Determine the (x, y) coordinate at the center of the cell enclosing the given text.  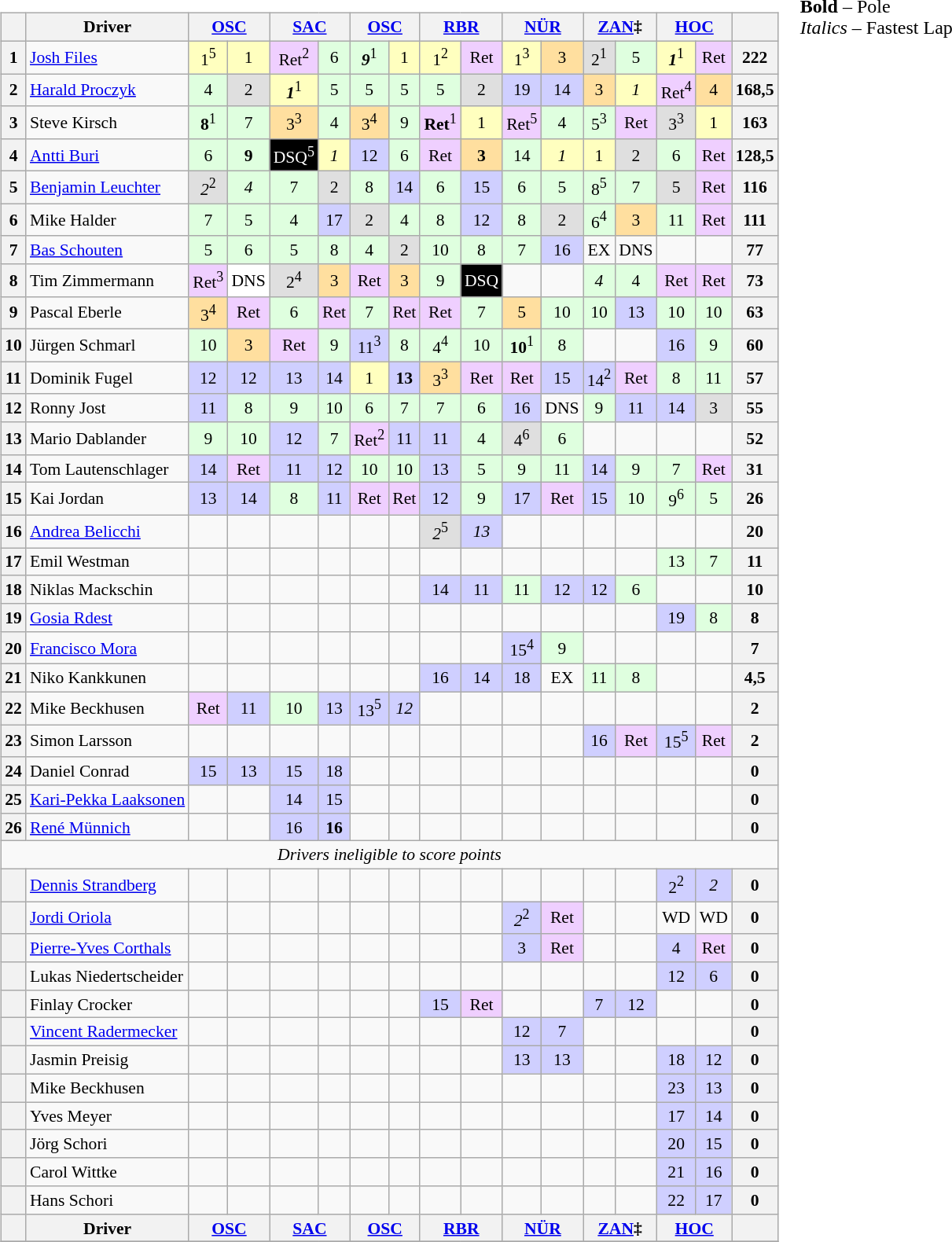
111 (755, 220)
Ret4 (676, 90)
63 (755, 313)
Pierre-Yves Corthals (107, 948)
Lukas Niedertscheider (107, 976)
Bas Schouten (107, 250)
Mario Dablander (107, 439)
Tom Lautenschlager (107, 469)
Dominik Fugel (107, 377)
Niko Kankkunen (107, 678)
77 (755, 250)
101 (522, 346)
Francisco Mora (107, 648)
Emil Westman (107, 561)
DSQ5 (294, 154)
Ret3 (208, 280)
Niklas Mackschin (107, 590)
Benjamin Leuchter (107, 187)
Vincent Radermecker (107, 1032)
142 (599, 377)
85 (599, 187)
Andrea Belicchi (107, 531)
Dennis Strandberg (107, 885)
Jörg Schori (107, 1144)
Hans Schori (107, 1200)
Kari-Pekka Laaksonen (107, 799)
Ronny Jost (107, 408)
Tim Zimmermann (107, 280)
Josh Files (107, 57)
96 (676, 498)
155 (676, 740)
222 (755, 57)
Mike Halder (107, 220)
154 (522, 648)
73 (755, 280)
Drivers ineligible to score points (389, 855)
Finlay Crocker (107, 1004)
46 (522, 439)
163 (755, 123)
128,5 (755, 154)
55 (755, 408)
Jordi Oriola (107, 918)
81 (208, 123)
Jasmin Preisig (107, 1060)
52 (755, 439)
Kai Jordan (107, 498)
Steve Kirsch (107, 123)
Ret1 (440, 123)
113 (369, 346)
DSQ (481, 280)
Harald Proczyk (107, 90)
116 (755, 187)
Pascal Eberle (107, 313)
Gosia Rdest (107, 618)
René Münnich (107, 827)
64 (599, 220)
31 (755, 469)
4,5 (755, 678)
Jürgen Schmarl (107, 346)
44 (440, 346)
Yves Meyer (107, 1116)
168,5 (755, 90)
Сarol Wittke (107, 1172)
Simon Larsson (107, 740)
91 (369, 57)
Antti Buri (107, 154)
60 (755, 346)
Ret5 (522, 123)
Daniel Conrad (107, 771)
57 (755, 377)
135 (369, 707)
53 (599, 123)
